Output the (x, y) coordinate of the center of the cell containing the given text.  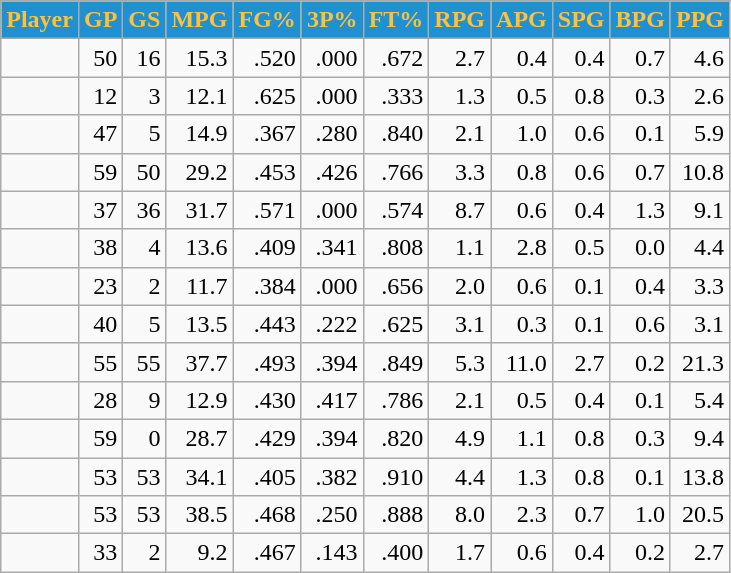
.400 (396, 553)
.840 (396, 134)
40 (100, 324)
.453 (267, 172)
1.7 (460, 553)
.405 (267, 477)
FT% (396, 20)
34.1 (200, 477)
2.0 (460, 286)
5.4 (700, 400)
.571 (267, 210)
.520 (267, 58)
5.3 (460, 362)
Player (40, 20)
APG (522, 20)
.409 (267, 248)
3P% (332, 20)
12.1 (200, 96)
.333 (396, 96)
.849 (396, 362)
15.3 (200, 58)
.429 (267, 438)
28.7 (200, 438)
.417 (332, 400)
12.9 (200, 400)
13.8 (700, 477)
37.7 (200, 362)
.384 (267, 286)
.766 (396, 172)
PPG (700, 20)
21.3 (700, 362)
.280 (332, 134)
13.6 (200, 248)
.888 (396, 515)
4 (144, 248)
0.0 (640, 248)
36 (144, 210)
8.7 (460, 210)
9 (144, 400)
23 (100, 286)
.656 (396, 286)
.426 (332, 172)
.672 (396, 58)
14.9 (200, 134)
.493 (267, 362)
GS (144, 20)
11.0 (522, 362)
8.0 (460, 515)
.443 (267, 324)
FG% (267, 20)
.222 (332, 324)
9.2 (200, 553)
.808 (396, 248)
GP (100, 20)
.468 (267, 515)
38 (100, 248)
2.3 (522, 515)
3 (144, 96)
MPG (200, 20)
.143 (332, 553)
37 (100, 210)
10.8 (700, 172)
.430 (267, 400)
47 (100, 134)
5.9 (700, 134)
29.2 (200, 172)
SPG (581, 20)
.382 (332, 477)
11.7 (200, 286)
2.6 (700, 96)
20.5 (700, 515)
12 (100, 96)
.341 (332, 248)
4.6 (700, 58)
.786 (396, 400)
.574 (396, 210)
0 (144, 438)
.910 (396, 477)
9.1 (700, 210)
.820 (396, 438)
2.8 (522, 248)
9.4 (700, 438)
.467 (267, 553)
38.5 (200, 515)
31.7 (200, 210)
BPG (640, 20)
4.9 (460, 438)
28 (100, 400)
.250 (332, 515)
13.5 (200, 324)
RPG (460, 20)
33 (100, 553)
.367 (267, 134)
16 (144, 58)
